Return the [x, y] coordinate for the center point of the cell that contains the specified text.  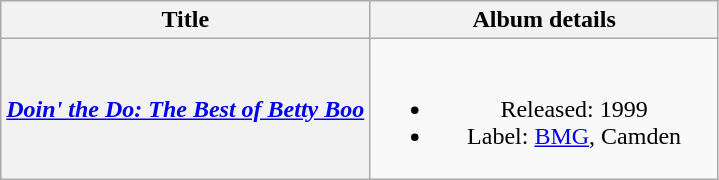
Title [186, 20]
Album details [544, 20]
Doin' the Do: The Best of Betty Boo [186, 109]
Released: 1999Label: BMG, Camden [544, 109]
